Identify which cell holds the provided text, then report its (x, y) central coordinate. 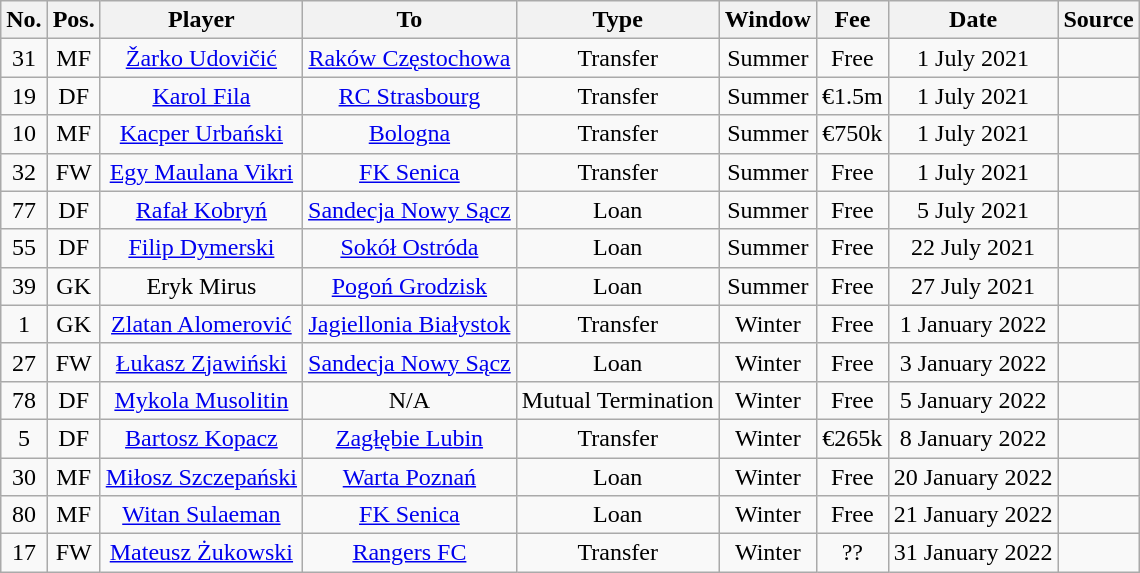
Window (768, 20)
78 (24, 400)
€265k (852, 438)
Mateusz Żukowski (201, 553)
20 January 2022 (973, 477)
Mutual Termination (618, 400)
5 January 2022 (973, 400)
Miłosz Szczepański (201, 477)
Pogoń Grodzisk (410, 286)
10 (24, 134)
Pos. (74, 20)
Jagiellonia Białystok (410, 324)
77 (24, 210)
Łukasz Zjawiński (201, 362)
Mykola Musolitin (201, 400)
RC Strasbourg (410, 96)
Zlatan Alomerović (201, 324)
5 (24, 438)
Bologna (410, 134)
19 (24, 96)
No. (24, 20)
Warta Poznań (410, 477)
Type (618, 20)
Fee (852, 20)
55 (24, 248)
Rangers FC (410, 553)
Date (973, 20)
30 (24, 477)
1 January 2022 (973, 324)
Source (1098, 20)
21 January 2022 (973, 515)
Sokół Ostróda (410, 248)
€750k (852, 134)
Karol Fila (201, 96)
Raków Częstochowa (410, 58)
€1.5m (852, 96)
Eryk Mirus (201, 286)
22 July 2021 (973, 248)
Egy Maulana Vikri (201, 172)
Player (201, 20)
8 January 2022 (973, 438)
Witan Sulaeman (201, 515)
39 (24, 286)
31 (24, 58)
17 (24, 553)
Filip Dymerski (201, 248)
32 (24, 172)
27 (24, 362)
Zagłębie Lubin (410, 438)
5 July 2021 (973, 210)
1 (24, 324)
Žarko Udovičić (201, 58)
Bartosz Kopacz (201, 438)
3 January 2022 (973, 362)
To (410, 20)
Rafał Kobryń (201, 210)
?? (852, 553)
Kacper Urbański (201, 134)
31 January 2022 (973, 553)
27 July 2021 (973, 286)
80 (24, 515)
N/A (410, 400)
